For the text-containing cell, return its midpoint in (x, y) coordinate format. 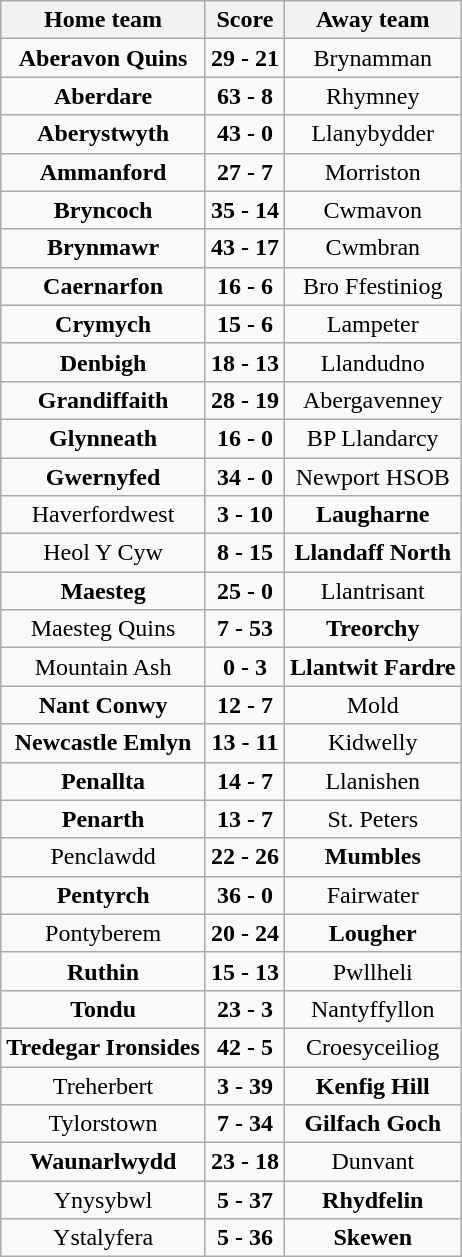
23 - 3 (244, 1009)
15 - 13 (244, 971)
Gwernyfed (104, 477)
16 - 0 (244, 438)
22 - 26 (244, 857)
Croesyceiliog (372, 1047)
28 - 19 (244, 400)
Gilfach Goch (372, 1124)
Aberdare (104, 96)
Away team (372, 20)
Penclawdd (104, 857)
St. Peters (372, 819)
16 - 6 (244, 286)
Skewen (372, 1238)
Newport HSOB (372, 477)
Mountain Ash (104, 667)
Tylorstown (104, 1124)
Maesteg Quins (104, 629)
Llandaff North (372, 553)
Grandiffaith (104, 400)
Penallta (104, 781)
Caernarfon (104, 286)
Maesteg (104, 591)
20 - 24 (244, 933)
Haverfordwest (104, 515)
Laugharne (372, 515)
Brynamman (372, 58)
7 - 34 (244, 1124)
Nantyffyllon (372, 1009)
34 - 0 (244, 477)
Bryncoch (104, 210)
Kenfig Hill (372, 1085)
7 - 53 (244, 629)
Brynmawr (104, 248)
Lampeter (372, 324)
Tondu (104, 1009)
0 - 3 (244, 667)
Aberystwyth (104, 134)
Llanishen (372, 781)
Pontyberem (104, 933)
Newcastle Emlyn (104, 743)
13 - 7 (244, 819)
Ystalyfera (104, 1238)
14 - 7 (244, 781)
Waunarlwydd (104, 1162)
8 - 15 (244, 553)
Llantwit Fardre (372, 667)
25 - 0 (244, 591)
Penarth (104, 819)
Glynneath (104, 438)
Cwmavon (372, 210)
29 - 21 (244, 58)
Home team (104, 20)
13 - 11 (244, 743)
Nant Conwy (104, 705)
42 - 5 (244, 1047)
Mumbles (372, 857)
Treorchy (372, 629)
Denbigh (104, 362)
Treherbert (104, 1085)
23 - 18 (244, 1162)
Kidwelly (372, 743)
Ruthin (104, 971)
Rhymney (372, 96)
Fairwater (372, 895)
Rhydfelin (372, 1200)
63 - 8 (244, 96)
Llantrisant (372, 591)
36 - 0 (244, 895)
Heol Y Cyw (104, 553)
Lougher (372, 933)
BP Llandarcy (372, 438)
Aberavon Quins (104, 58)
Pentyrch (104, 895)
43 - 17 (244, 248)
Tredegar Ironsides (104, 1047)
27 - 7 (244, 172)
Mold (372, 705)
43 - 0 (244, 134)
Ammanford (104, 172)
Llandudno (372, 362)
18 - 13 (244, 362)
Cwmbran (372, 248)
Ynysybwl (104, 1200)
Llanybydder (372, 134)
Abergavenney (372, 400)
Score (244, 20)
15 - 6 (244, 324)
Morriston (372, 172)
5 - 36 (244, 1238)
3 - 39 (244, 1085)
Crymych (104, 324)
Bro Ffestiniog (372, 286)
35 - 14 (244, 210)
3 - 10 (244, 515)
5 - 37 (244, 1200)
12 - 7 (244, 705)
Pwllheli (372, 971)
Dunvant (372, 1162)
